For the text-containing cell, return its midpoint in [X, Y] coordinate format. 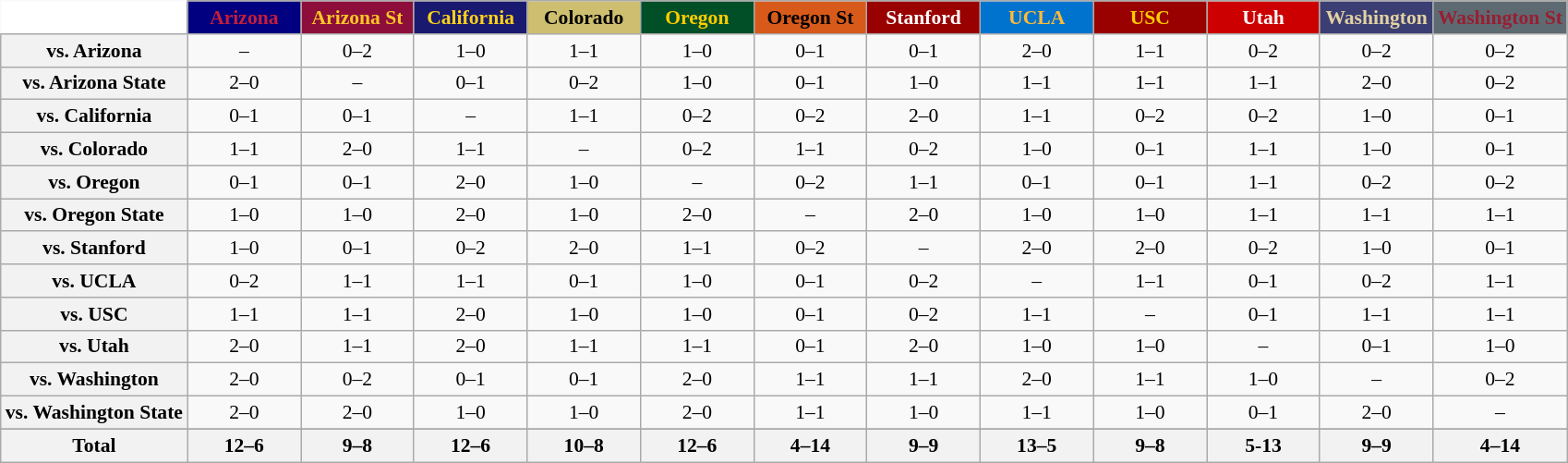
Arizona St [358, 18]
USC [1151, 18]
vs. Colorado [94, 150]
vs. Stanford [94, 249]
Washington St [1500, 18]
vs. Arizona State [94, 83]
Colorado [584, 18]
Arizona [244, 18]
Washington [1376, 18]
vs. Arizona [94, 51]
vs. UCLA [94, 281]
Total [94, 445]
13–5 [1036, 445]
vs. California [94, 116]
Stanford [923, 18]
vs. Washington State [94, 413]
vs. USC [94, 314]
vs. Oregon State [94, 215]
UCLA [1036, 18]
California [471, 18]
vs. Utah [94, 347]
Utah [1263, 18]
vs. Oregon [94, 182]
Oregon [698, 18]
5-13 [1263, 445]
vs. Washington [94, 380]
10–8 [584, 445]
Oregon St [811, 18]
